Detect which cell encompasses the target text, then output its [x, y] center coordinate. 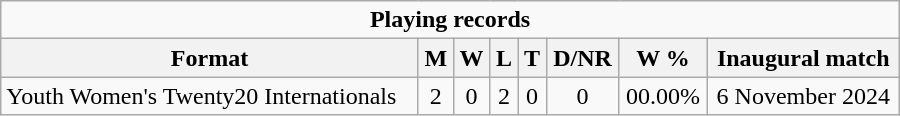
W % [664, 58]
D/NR [582, 58]
00.00% [664, 96]
L [504, 58]
6 November 2024 [803, 96]
W [471, 58]
T [532, 58]
Youth Women's Twenty20 Internationals [210, 96]
Inaugural match [803, 58]
Playing records [450, 20]
Format [210, 58]
M [436, 58]
